For the text-containing cell, return its midpoint in (x, y) coordinate format. 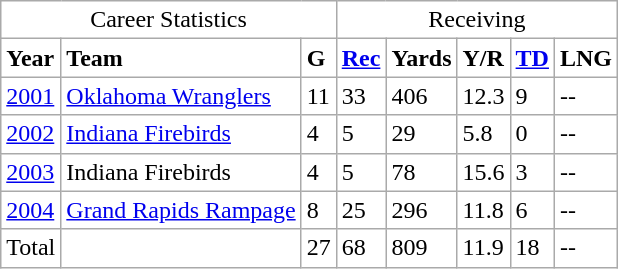
Team (181, 58)
27 (318, 248)
Year (31, 58)
2003 (31, 172)
12.3 (484, 96)
0 (532, 134)
2004 (31, 210)
29 (422, 134)
296 (422, 210)
3 (532, 172)
809 (422, 248)
406 (422, 96)
Receiving (476, 20)
78 (422, 172)
8 (318, 210)
5.8 (484, 134)
Grand Rapids Rampage (181, 210)
15.6 (484, 172)
Career Statistics (168, 20)
9 (532, 96)
Y/R (484, 58)
11.9 (484, 248)
68 (361, 248)
6 (532, 210)
2001 (31, 96)
Yards (422, 58)
18 (532, 248)
Total (31, 248)
25 (361, 210)
G (318, 58)
Rec (361, 58)
LNG (586, 58)
11.8 (484, 210)
2002 (31, 134)
Oklahoma Wranglers (181, 96)
TD (532, 58)
11 (318, 96)
33 (361, 96)
